Return the (X, Y) coordinate for the center point of the cell that contains the specified text.  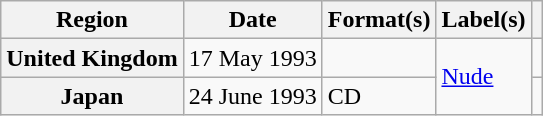
Date (252, 20)
United Kingdom (92, 58)
CD (379, 96)
24 June 1993 (252, 96)
Format(s) (379, 20)
Nude (484, 77)
Label(s) (484, 20)
Japan (92, 96)
17 May 1993 (252, 58)
Region (92, 20)
